Return [x, y] of the center of cell containing provided text 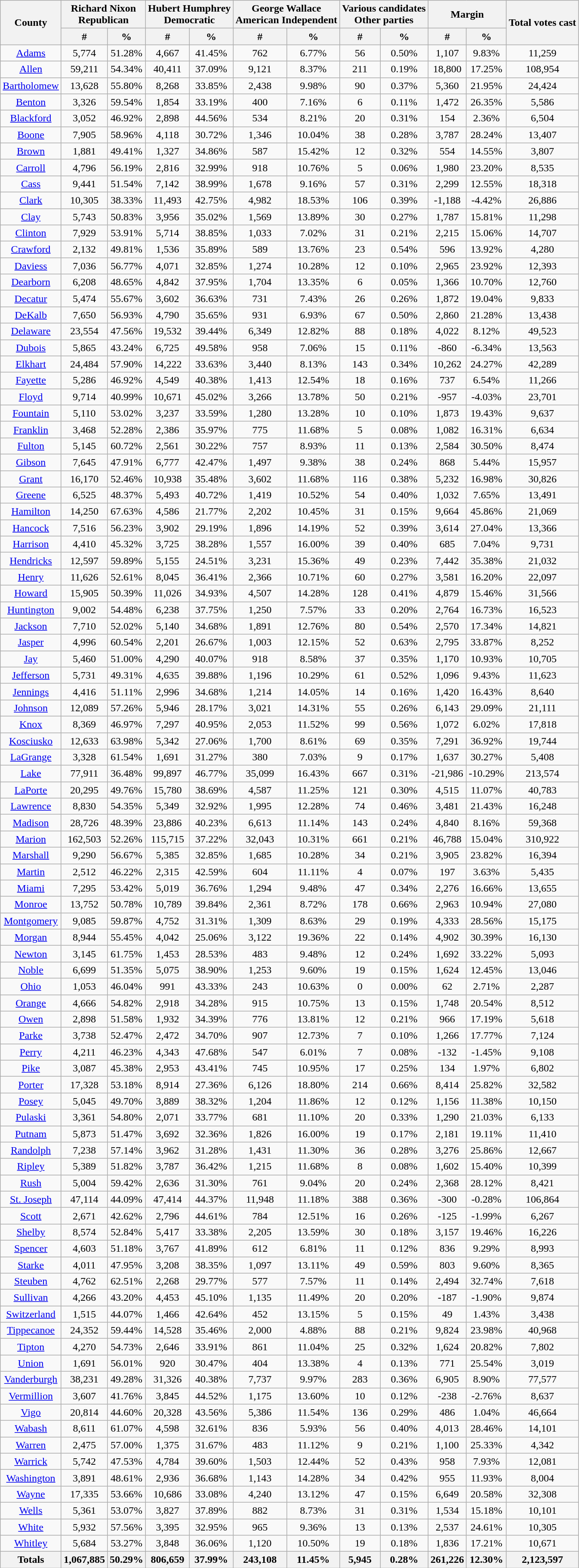
Greene [31, 495]
2,671 [84, 1216]
39.60% [211, 1461]
771 [447, 1363]
11.10% [313, 1117]
2,796 [168, 1216]
Knox [31, 724]
39.84% [211, 904]
1,787 [447, 216]
Daviess [31, 266]
8,640 [542, 691]
5,286 [84, 380]
Jefferson [31, 675]
30.27% [486, 757]
2,132 [84, 250]
0.05% [404, 282]
10.29% [313, 675]
2,996 [168, 691]
6,777 [168, 462]
11,493 [168, 200]
21.77% [211, 512]
1,453 [168, 954]
59,368 [542, 823]
4,013 [447, 1429]
10.31% [313, 839]
11.14% [313, 823]
-860 [447, 348]
7,291 [447, 741]
5,743 [84, 216]
10.70% [486, 282]
Bartholomew [31, 86]
11,623 [542, 675]
23.20% [486, 167]
19.43% [486, 413]
40.95% [211, 724]
52.61% [126, 577]
21.28% [486, 315]
51.11% [126, 691]
Hamilton [31, 512]
49.28% [126, 1380]
10.45% [313, 512]
Wayne [31, 1494]
-21,986 [447, 774]
8.90% [486, 1380]
116 [360, 479]
4,343 [168, 1052]
Randolph [31, 1150]
4,902 [447, 937]
DeKalb [31, 315]
13.76% [313, 250]
8.93% [313, 446]
991 [168, 986]
26 [360, 299]
920 [168, 1363]
162,503 [84, 839]
12,081 [542, 1461]
48.65% [126, 282]
8,914 [168, 1085]
45.32% [126, 544]
966 [447, 1019]
11.25% [313, 790]
6,267 [542, 1216]
57.90% [126, 364]
3,122 [260, 937]
5,684 [84, 1543]
8.12% [486, 331]
59.89% [126, 561]
452 [260, 1314]
6,802 [542, 1068]
38.33% [126, 200]
8,365 [542, 1265]
1,120 [260, 1543]
9.16% [313, 184]
90 [360, 86]
18,800 [447, 69]
9,664 [447, 512]
19.11% [486, 1134]
1,637 [447, 757]
3,237 [168, 413]
4,587 [260, 790]
4,996 [84, 642]
-125 [447, 1216]
Marion [31, 839]
60.54% [126, 642]
32,043 [260, 839]
3,607 [84, 1396]
51.58% [126, 1019]
2,315 [168, 872]
7.03% [313, 757]
2,268 [168, 1281]
29.19% [211, 528]
10.76% [313, 167]
Marshall [31, 855]
16.31% [486, 429]
20,328 [168, 1412]
13,407 [542, 135]
1,872 [447, 299]
20.58% [486, 1494]
61.75% [126, 954]
9.04% [313, 1183]
2,965 [447, 266]
3,266 [260, 397]
Perry [31, 1052]
Martin [31, 872]
861 [260, 1347]
0.33% [404, 1117]
13,366 [542, 528]
8,252 [542, 642]
9.29% [486, 1248]
8.13% [313, 364]
77,911 [84, 774]
13.89% [313, 216]
Rush [31, 1183]
2.71% [486, 986]
3,157 [447, 1232]
2,181 [447, 1134]
16,523 [542, 610]
775 [260, 429]
4,598 [168, 1429]
5,045 [84, 1101]
32,582 [542, 1085]
1,156 [447, 1101]
1,204 [260, 1101]
310,922 [542, 839]
41.76% [126, 1396]
745 [260, 1068]
57.26% [126, 708]
5,945 [360, 1560]
8.63% [313, 921]
49.31% [126, 675]
0.52% [404, 675]
13,628 [84, 86]
10,399 [542, 1167]
2,570 [447, 626]
Margin [467, 15]
10.52% [313, 495]
50.29% [126, 1560]
12.54% [313, 380]
Hendricks [31, 561]
34.28% [211, 1003]
661 [360, 839]
16.66% [486, 888]
9,731 [542, 544]
9,874 [542, 1298]
5,731 [84, 675]
21.43% [486, 806]
36 [360, 1150]
1,980 [447, 167]
15.06% [486, 233]
5,774 [84, 53]
Benton [31, 102]
Clinton [31, 233]
11,026 [168, 593]
12.51% [313, 1216]
11.86% [313, 1101]
38.35% [211, 1265]
8,421 [542, 1183]
10.71% [313, 577]
Brown [31, 151]
55.45% [126, 937]
21.03% [486, 1117]
57.00% [126, 1445]
Franklin [31, 429]
3,889 [168, 1101]
1,896 [260, 528]
15,780 [168, 790]
243 [260, 986]
43.41% [211, 1068]
29 [360, 921]
0.25% [404, 1068]
40,783 [542, 790]
7,124 [542, 1036]
7.43% [313, 299]
8,268 [168, 86]
776 [260, 1019]
1,280 [260, 413]
23 [360, 250]
3,738 [84, 1036]
106 [360, 200]
24,484 [84, 364]
261,226 [447, 1560]
44.07% [126, 1314]
Allen [31, 69]
14,222 [168, 364]
3,891 [84, 1478]
10,938 [168, 479]
34.86% [211, 151]
Carroll [31, 167]
4,752 [168, 921]
40,968 [542, 1330]
46.77% [211, 774]
12.55% [486, 184]
1,685 [260, 855]
1,346 [260, 135]
9,085 [84, 921]
10.93% [486, 659]
1,413 [260, 380]
50.39% [126, 593]
3,052 [84, 118]
3,440 [260, 364]
Starke [31, 1265]
5,873 [84, 1134]
10.63% [313, 986]
Fulton [31, 446]
4,796 [84, 167]
22 [360, 937]
32.99% [211, 167]
1,327 [168, 151]
8,611 [84, 1429]
24,352 [84, 1330]
13,046 [542, 970]
2,537 [447, 1527]
6,238 [168, 610]
-4.03% [486, 397]
-1,188 [447, 200]
589 [260, 250]
53.07% [126, 1510]
80 [360, 626]
LaGrange [31, 757]
28.53% [211, 954]
1,557 [260, 544]
Hubert HumphreyDemocratic [189, 15]
15.04% [486, 839]
74 [360, 806]
6.93% [313, 315]
4,290 [168, 659]
5,140 [168, 626]
0.46% [404, 806]
1,309 [260, 921]
9,714 [84, 397]
12.15% [313, 642]
Orange [31, 1003]
1,700 [260, 741]
33 [360, 610]
20.54% [486, 1003]
53.02% [126, 413]
577 [260, 1281]
2,584 [447, 446]
42.64% [211, 1314]
4,635 [168, 675]
33.38% [211, 1232]
37.99% [211, 1560]
Clay [31, 216]
8,414 [447, 1085]
5,493 [168, 495]
67.63% [126, 512]
6,349 [260, 331]
12.44% [313, 1461]
1,678 [260, 184]
8.16% [486, 823]
-4.42% [486, 200]
5,155 [168, 561]
8.21% [313, 118]
6,208 [84, 282]
11.04% [313, 1347]
30.72% [211, 135]
1.43% [486, 1314]
36.42% [211, 1167]
1,873 [447, 413]
Ripley [31, 1167]
761 [260, 1183]
11.93% [486, 1478]
48.39% [126, 823]
6.02% [486, 724]
2,361 [260, 904]
965 [260, 1527]
44.52% [211, 1396]
9.36% [313, 1527]
11.07% [486, 790]
47.91% [126, 462]
25.06% [211, 937]
8,369 [84, 724]
Jasper [31, 642]
7.93% [486, 1461]
15.36% [313, 561]
12.82% [313, 331]
-238 [447, 1396]
1,107 [447, 53]
62 [447, 986]
106,864 [542, 1199]
59.42% [126, 1183]
7,905 [84, 135]
Dearborn [31, 282]
1,072 [447, 724]
1,067,885 [84, 1560]
23.98% [486, 1330]
53.66% [126, 1494]
8,830 [84, 806]
11.11% [313, 872]
1,032 [447, 495]
0.38% [404, 479]
9,290 [84, 855]
Delaware [31, 331]
59.54% [126, 102]
14.31% [313, 708]
37 [360, 659]
49.76% [126, 790]
6.54% [486, 380]
8,512 [542, 1003]
47.68% [211, 1052]
33.59% [211, 413]
1,692 [447, 954]
596 [447, 250]
1,748 [447, 1003]
5,349 [168, 806]
7,618 [542, 1281]
50.83% [126, 216]
52.28% [126, 429]
9,441 [84, 184]
15.46% [486, 593]
50 [360, 397]
40,411 [168, 69]
Howard [31, 593]
5,417 [168, 1232]
0.37% [404, 86]
40.07% [211, 659]
37.09% [211, 69]
5,435 [542, 872]
2,963 [447, 904]
8,535 [542, 167]
4.88% [313, 1330]
3,019 [542, 1363]
18 [360, 380]
30.39% [486, 937]
4,666 [84, 1003]
40.23% [211, 823]
10.50% [313, 1543]
38.32% [211, 1101]
12.45% [486, 970]
35.65% [211, 315]
Posey [31, 1101]
16,394 [542, 855]
17.77% [486, 1036]
15,175 [542, 921]
52.26% [126, 839]
5,586 [542, 102]
8.61% [313, 741]
806,659 [168, 1560]
50.78% [126, 904]
25.82% [486, 1085]
19.04% [486, 299]
11,266 [542, 380]
4,266 [84, 1298]
10,262 [447, 364]
8.73% [313, 1510]
46.23% [126, 1052]
11,259 [542, 53]
46.22% [126, 872]
44.61% [211, 1216]
2,512 [84, 872]
Cass [31, 184]
404 [260, 1363]
56.77% [126, 266]
33.19% [211, 102]
32.74% [486, 1281]
21,111 [542, 708]
214 [360, 1085]
1,375 [168, 1445]
7,295 [84, 888]
Spencer [31, 1248]
14.19% [313, 528]
52.47% [126, 1036]
4,603 [84, 1248]
2,368 [447, 1183]
11.30% [313, 1150]
Putnam [31, 1134]
49.41% [126, 151]
9.43% [486, 675]
51.82% [126, 1167]
1,854 [168, 102]
4,118 [168, 135]
62.51% [126, 1281]
49.70% [126, 1101]
Montgomery [31, 921]
Vermillion [31, 1396]
13,563 [542, 348]
1,419 [260, 495]
2,561 [168, 446]
51.00% [126, 659]
4,342 [542, 1445]
61 [360, 675]
7,036 [84, 266]
2,475 [84, 1445]
3,692 [168, 1134]
Morgan [31, 937]
18.53% [313, 200]
-10.29% [486, 774]
38.90% [211, 970]
8.72% [313, 904]
213,574 [542, 774]
15,957 [542, 462]
24.61% [486, 1527]
0.29% [404, 1412]
17,335 [84, 1494]
2,953 [168, 1068]
7.65% [486, 495]
2,123,597 [542, 1560]
2,201 [168, 642]
283 [360, 1380]
3,087 [84, 1068]
-1.99% [486, 1216]
13,438 [542, 315]
4,842 [168, 282]
1,097 [260, 1265]
27.06% [211, 741]
25.54% [486, 1363]
19.46% [486, 1232]
21,032 [542, 561]
33.87% [486, 642]
Grant [31, 479]
5,361 [84, 1510]
21,069 [542, 512]
35.38% [486, 561]
1,503 [260, 1461]
15,905 [84, 593]
3,328 [84, 757]
56.93% [126, 315]
0.59% [404, 1265]
1,175 [260, 1396]
55 [360, 708]
61.54% [126, 757]
2,636 [168, 1183]
8,993 [542, 1248]
11.18% [313, 1199]
47.95% [126, 1265]
2,071 [168, 1117]
Totals [31, 1560]
Vigo [31, 1412]
7,929 [84, 233]
54.80% [126, 1117]
57.56% [126, 1527]
17,328 [84, 1085]
0.42% [404, 1478]
7.16% [313, 102]
31.28% [211, 1150]
4,211 [84, 1052]
51.47% [126, 1134]
46.04% [126, 986]
7,442 [447, 561]
1,466 [168, 1314]
Total votes cast [542, 22]
Union [31, 1363]
5,618 [542, 1019]
5,865 [84, 348]
4,549 [168, 380]
10,705 [542, 659]
3,021 [260, 708]
3,956 [168, 216]
54.73% [126, 1347]
3,725 [168, 544]
2,053 [260, 724]
5.93% [313, 1429]
Lawrence [31, 806]
Jay [31, 659]
5,408 [542, 757]
16.20% [486, 577]
2,860 [447, 315]
36.06% [211, 1543]
31.67% [211, 1445]
34.39% [211, 1019]
400 [260, 102]
0.43% [404, 1461]
38,231 [84, 1380]
108,954 [542, 69]
45.10% [211, 1298]
-0.28% [486, 1199]
Lake [31, 774]
11.52% [313, 724]
30,826 [542, 479]
5,075 [168, 970]
2,472 [168, 1036]
35.46% [211, 1330]
7.04% [486, 544]
25 [360, 1347]
28.17% [211, 708]
5,946 [168, 708]
4,982 [260, 200]
1,431 [260, 1150]
1,033 [260, 233]
34.70% [211, 1036]
30.22% [211, 446]
3,395 [168, 1527]
32,308 [542, 1494]
99,897 [168, 774]
13.15% [313, 1314]
2,438 [260, 86]
2,936 [168, 1478]
3,827 [168, 1510]
1,214 [260, 691]
34.93% [211, 593]
14,707 [542, 233]
121 [360, 790]
51.35% [126, 970]
26.35% [486, 102]
8.58% [313, 659]
8,045 [168, 577]
1,294 [260, 888]
388 [360, 1199]
1,515 [84, 1314]
6,126 [260, 1085]
55.67% [126, 299]
49.81% [126, 250]
4,042 [168, 937]
6,525 [84, 495]
1,932 [168, 1019]
1,836 [447, 1543]
5,742 [84, 1461]
9,108 [542, 1052]
52.46% [126, 479]
58.96% [126, 135]
5,460 [84, 659]
11,298 [542, 216]
10.75% [313, 1003]
4,762 [84, 1281]
Elkhart [31, 364]
0.56% [404, 724]
731 [260, 299]
17.21% [486, 1543]
23,554 [84, 331]
134 [447, 1068]
9,002 [84, 610]
24.51% [211, 561]
Monroe [31, 904]
Fayette [31, 380]
46,664 [542, 1412]
13,655 [542, 888]
667 [360, 774]
28.24% [486, 135]
43.24% [126, 348]
23.82% [486, 855]
-300 [447, 1199]
554 [447, 151]
6,133 [542, 1117]
4,784 [168, 1461]
43.56% [211, 1412]
38.28% [211, 544]
32.95% [211, 1527]
1,096 [447, 675]
1,891 [260, 626]
Jennings [31, 691]
907 [260, 1036]
5,360 [447, 86]
28.46% [486, 1429]
10.04% [313, 135]
12,089 [84, 708]
5,474 [84, 299]
Switzerland [31, 1314]
5,093 [542, 954]
2,205 [260, 1232]
41.89% [211, 1248]
40.99% [126, 397]
38.99% [211, 184]
Decatur [31, 299]
0.06% [404, 167]
3,845 [168, 1396]
3,361 [84, 1117]
-132 [447, 1052]
12,760 [542, 282]
3,438 [542, 1314]
40.72% [211, 495]
Dubois [31, 348]
32.61% [211, 1429]
47,114 [84, 1199]
48.37% [126, 495]
12.76% [313, 626]
1.04% [486, 1412]
24.27% [486, 364]
4,022 [447, 331]
54 [360, 495]
4,586 [168, 512]
15.40% [486, 1167]
Jackson [31, 626]
-2.76% [486, 1396]
44.56% [211, 118]
16 [360, 1216]
57 [360, 184]
1,250 [260, 610]
59,211 [84, 69]
1,053 [84, 986]
53.18% [126, 1085]
52.02% [126, 626]
27.04% [486, 528]
178 [360, 904]
Scott [31, 1216]
39.88% [211, 675]
5,019 [168, 888]
46.97% [126, 724]
43.33% [211, 986]
784 [260, 1216]
-957 [447, 397]
59.44% [126, 1330]
5,110 [84, 413]
5,004 [84, 1183]
51.54% [126, 184]
5,932 [84, 1527]
136 [360, 1412]
44.09% [126, 1199]
9,833 [542, 299]
1,569 [260, 216]
16,248 [542, 806]
Gibson [31, 462]
Crawford [31, 250]
13,752 [84, 904]
County [31, 22]
52.84% [126, 1232]
31.27% [211, 757]
99 [360, 724]
63.98% [126, 741]
Tipton [31, 1347]
5,385 [168, 855]
3,581 [447, 577]
803 [447, 1265]
211 [360, 69]
1,253 [260, 970]
49,523 [542, 331]
9.97% [313, 1380]
587 [260, 151]
5,714 [168, 233]
10,789 [168, 904]
5,386 [260, 1412]
44.37% [211, 1199]
3,848 [168, 1543]
11,948 [260, 1199]
2,299 [447, 184]
Warrick [31, 1461]
11.38% [486, 1101]
1,100 [447, 1445]
54.48% [126, 610]
56.01% [126, 1363]
3,902 [168, 528]
13,491 [542, 495]
2,215 [447, 233]
16,226 [542, 1232]
0.63% [404, 642]
5,342 [168, 741]
45.38% [126, 1068]
0.30% [404, 790]
154 [447, 118]
31.30% [211, 1183]
St. Joseph [31, 1199]
Wells [31, 1510]
15 [360, 348]
38.85% [211, 233]
29.77% [211, 1281]
22,097 [542, 577]
931 [260, 315]
612 [260, 1248]
Adams [31, 53]
42,289 [542, 364]
2,795 [447, 642]
17 [360, 1068]
3,208 [168, 1265]
12,633 [84, 741]
37.22% [211, 839]
54.34% [126, 69]
42.75% [211, 200]
8,944 [84, 937]
Floyd [31, 397]
57.14% [126, 1150]
0.41% [404, 593]
7,737 [260, 1380]
19,744 [542, 741]
534 [260, 118]
14,528 [168, 1330]
0.00% [404, 986]
49.58% [211, 348]
36.92% [486, 741]
6.01% [313, 1052]
15.42% [313, 151]
2,386 [168, 429]
1,290 [447, 1117]
60.72% [126, 446]
7.02% [313, 233]
35,099 [260, 774]
Ohio [31, 986]
10,686 [168, 1494]
1,995 [260, 806]
9.38% [313, 462]
31.31% [211, 921]
11.45% [313, 1560]
26.67% [211, 642]
27.36% [211, 1085]
4,416 [84, 691]
11,626 [84, 577]
4,333 [447, 921]
16,130 [542, 937]
Pike [31, 1068]
13.59% [313, 1232]
41.45% [211, 53]
19,532 [168, 331]
42.59% [211, 872]
2,646 [168, 1347]
Tippecanoe [31, 1330]
7,142 [168, 184]
380 [260, 757]
1,266 [447, 1036]
20.82% [486, 1347]
8,004 [542, 1478]
915 [260, 1003]
Sullivan [31, 1298]
868 [447, 462]
28,726 [84, 823]
Huntington [31, 610]
45.86% [486, 512]
27,080 [542, 904]
Pulaski [31, 1117]
7,710 [84, 626]
4,667 [168, 53]
Miami [31, 888]
Harrison [31, 544]
1,602 [447, 1167]
9,824 [447, 1330]
3,767 [168, 1248]
28.12% [486, 1183]
17.19% [486, 1019]
30.47% [211, 1363]
11.12% [313, 1445]
31,326 [168, 1380]
Johnson [31, 708]
26,886 [542, 200]
12.73% [313, 1036]
Whitley [31, 1543]
4,011 [84, 1265]
Porter [31, 1085]
37.89% [211, 1510]
1,274 [260, 266]
1,534 [447, 1510]
6,649 [447, 1494]
6,143 [447, 708]
4,879 [447, 593]
61.07% [126, 1429]
4,240 [260, 1494]
3,614 [447, 528]
3,807 [542, 151]
1,082 [447, 429]
13.35% [313, 282]
36.63% [211, 299]
-1.45% [486, 1052]
4,790 [168, 315]
25.86% [486, 1150]
21.95% [486, 86]
8,474 [542, 446]
Shelby [31, 1232]
0.07% [404, 872]
25.33% [486, 1445]
3,905 [447, 855]
20,295 [84, 790]
Blackford [31, 118]
Vanderburgh [31, 1380]
1,536 [168, 250]
31,566 [542, 593]
23,701 [542, 397]
12.30% [486, 1560]
47.56% [126, 331]
56.19% [126, 167]
12.28% [313, 806]
33.77% [211, 1117]
6,504 [542, 118]
24,424 [542, 86]
33.63% [211, 364]
2,816 [168, 167]
10,150 [542, 1101]
-6.34% [486, 348]
33.91% [211, 1347]
9,637 [542, 413]
16.73% [486, 610]
17.34% [486, 626]
10.95% [313, 1068]
882 [260, 1510]
10.94% [486, 904]
Wabash [31, 1429]
486 [447, 1412]
36.41% [211, 577]
1,143 [260, 1478]
7,802 [542, 1347]
54.82% [126, 1003]
3,145 [84, 954]
115,715 [168, 839]
604 [260, 872]
36.48% [126, 774]
2,918 [168, 1003]
George WallaceAmerican Independent [286, 15]
2,494 [447, 1281]
Fountain [31, 413]
9,121 [260, 69]
1,472 [447, 102]
14,821 [542, 626]
White [31, 1527]
1,215 [260, 1167]
197 [447, 872]
0 [360, 986]
13.92% [486, 250]
18.80% [313, 1085]
37.95% [211, 282]
Warren [31, 1445]
955 [447, 1478]
13.81% [313, 1019]
7,645 [84, 462]
53.42% [126, 888]
0.23% [404, 561]
Madison [31, 823]
13.12% [313, 1494]
2.36% [486, 118]
15.81% [486, 216]
42.47% [211, 462]
762 [260, 53]
51.28% [126, 53]
36.76% [211, 888]
Hancock [31, 528]
1,366 [447, 282]
128 [360, 593]
35.02% [211, 216]
-1.90% [486, 1298]
2,366 [260, 577]
Noble [31, 970]
Steuben [31, 1281]
12,597 [84, 561]
39.44% [211, 331]
20,814 [84, 1412]
33.08% [211, 1494]
7,297 [168, 724]
4,071 [168, 266]
3,326 [84, 102]
44.60% [126, 1412]
55.80% [126, 86]
29.09% [486, 708]
1,826 [260, 1134]
56.23% [126, 528]
33.85% [211, 86]
54.35% [126, 806]
7.06% [313, 348]
4,410 [84, 544]
23.92% [486, 266]
LaPorte [31, 790]
53.27% [126, 1543]
Boone [31, 135]
Clark [31, 200]
19.36% [313, 937]
1,704 [260, 282]
45.02% [211, 397]
13.28% [313, 413]
4,453 [168, 1298]
8,637 [542, 1396]
32.36% [211, 1134]
33.22% [486, 954]
16,170 [84, 479]
69 [360, 741]
5,389 [84, 1167]
4,270 [84, 1347]
38.69% [211, 790]
2,202 [260, 512]
23,886 [168, 823]
7,516 [84, 528]
5,232 [447, 479]
15.18% [486, 1510]
Newton [31, 954]
2,000 [260, 1330]
1.97% [486, 1068]
9.83% [486, 53]
14,101 [542, 1429]
4,507 [260, 593]
14.55% [486, 151]
-187 [447, 1298]
2,764 [447, 610]
51.18% [126, 1248]
7,650 [84, 315]
757 [260, 446]
47,414 [168, 1199]
3,481 [447, 806]
3,231 [260, 561]
Kosciusko [31, 741]
8,574 [84, 1232]
5.44% [486, 462]
4,515 [447, 790]
7,238 [84, 1150]
9.98% [313, 86]
4,280 [542, 250]
30.50% [486, 446]
39 [360, 544]
18,318 [542, 184]
13.11% [313, 1265]
243,108 [260, 1560]
Richard NixonRepublican [103, 15]
13.78% [313, 397]
Henry [31, 577]
Parke [31, 1036]
685 [447, 544]
6.77% [313, 53]
59.87% [126, 921]
35.89% [211, 250]
42.62% [126, 1216]
16.98% [486, 479]
1,420 [447, 691]
1,135 [260, 1298]
11,410 [542, 1134]
1,196 [260, 675]
6.81% [313, 1248]
17,818 [542, 724]
6,699 [84, 970]
1,003 [260, 642]
1,881 [84, 151]
Various candidatesOther parties [384, 15]
35.97% [211, 429]
11.49% [313, 1298]
8.37% [313, 69]
36.68% [211, 1478]
4,840 [447, 823]
60 [360, 577]
11.54% [313, 1412]
13.60% [313, 1396]
77,577 [542, 1380]
6,613 [260, 823]
48.61% [126, 1478]
46,788 [447, 839]
32.92% [211, 806]
1,170 [447, 659]
35.48% [211, 479]
Owen [31, 1019]
1,497 [260, 462]
14.05% [313, 691]
12,393 [542, 266]
13.38% [313, 1363]
10,101 [542, 1510]
47.53% [126, 1461]
43.20% [126, 1298]
14,250 [84, 512]
67 [360, 315]
2,276 [447, 888]
681 [260, 1117]
3,276 [447, 1150]
6,725 [168, 348]
37.75% [211, 610]
5,145 [84, 446]
3.63% [486, 872]
Washington [31, 1478]
3,962 [168, 1150]
28.56% [486, 921]
12,667 [542, 1150]
53.91% [126, 233]
14 [360, 691]
17.25% [486, 69]
8 [360, 1167]
56.67% [126, 855]
6,634 [542, 429]
737 [447, 380]
3,468 [84, 429]
6,905 [447, 1380]
2,287 [542, 986]
547 [260, 1052]
